Provide the [x, y] coordinate of the cell's center where the given text is located.  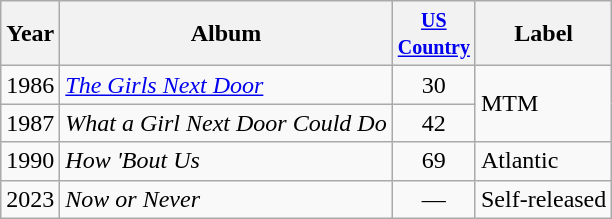
How 'Bout Us [226, 161]
Self-released [543, 199]
MTM [543, 104]
What a Girl Next Door Could Do [226, 123]
— [434, 199]
2023 [30, 199]
Now or Never [226, 199]
1987 [30, 123]
US Country [434, 34]
42 [434, 123]
Year [30, 34]
69 [434, 161]
30 [434, 85]
The Girls Next Door [226, 85]
Label [543, 34]
1986 [30, 85]
Atlantic [543, 161]
1990 [30, 161]
Album [226, 34]
